For the text-containing cell, return its midpoint in [x, y] coordinate format. 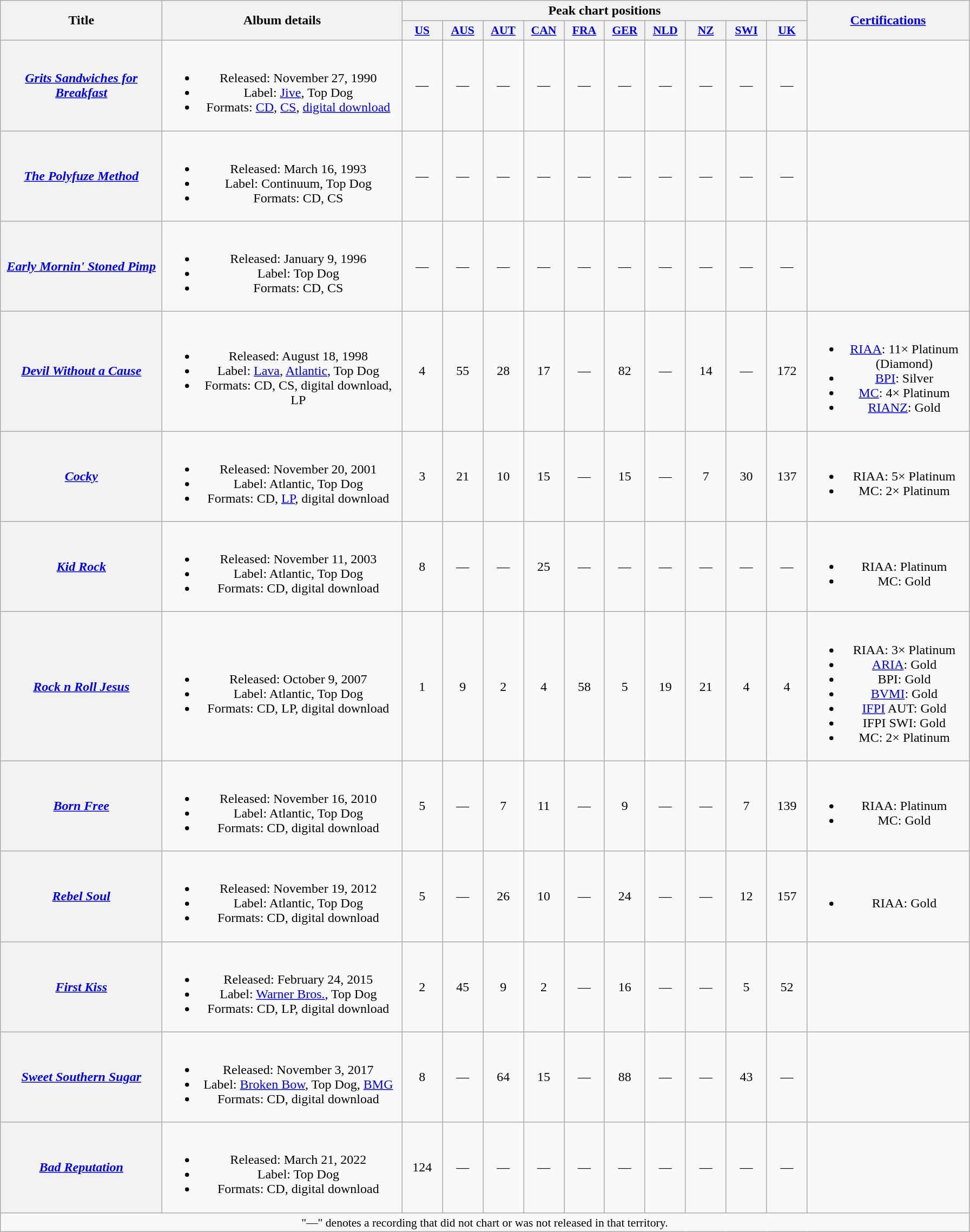
Certifications [888, 21]
Title [81, 21]
Peak chart positions [605, 11]
25 [544, 567]
55 [463, 371]
Devil Without a Cause [81, 371]
1 [422, 686]
SWI [747, 31]
157 [787, 896]
US [422, 31]
AUS [463, 31]
Kid Rock [81, 567]
NLD [665, 31]
172 [787, 371]
137 [787, 476]
30 [747, 476]
14 [705, 371]
64 [503, 1077]
RIAA: 3× PlatinumARIA: GoldBPI: GoldBVMI: GoldIFPI AUT: GoldIFPI SWI: GoldMC: 2× Platinum [888, 686]
Released: February 24, 2015Label: Warner Bros., Top DogFormats: CD, LP, digital download [282, 987]
The Polyfuze Method [81, 176]
UK [787, 31]
AUT [503, 31]
52 [787, 987]
RIAA: Gold [888, 896]
3 [422, 476]
Released: October 9, 2007Label: Atlantic, Top DogFormats: CD, LP, digital download [282, 686]
Early Mornin' Stoned Pimp [81, 266]
GER [624, 31]
17 [544, 371]
Released: November 11, 2003Label: Atlantic, Top DogFormats: CD, digital download [282, 567]
Bad Reputation [81, 1168]
Released: November 16, 2010Label: Atlantic, Top DogFormats: CD, digital download [282, 806]
16 [624, 987]
88 [624, 1077]
82 [624, 371]
Rock n Roll Jesus [81, 686]
Released: March 16, 1993Label: Continuum, Top DogFormats: CD, CS [282, 176]
Released: January 9, 1996Label: Top DogFormats: CD, CS [282, 266]
Released: November 20, 2001Label: Atlantic, Top DogFormats: CD, LP, digital download [282, 476]
"—" denotes a recording that did not chart or was not released in that territory. [485, 1222]
58 [584, 686]
45 [463, 987]
12 [747, 896]
Sweet Southern Sugar [81, 1077]
Released: November 3, 2017Label: Broken Bow, Top Dog, BMGFormats: CD, digital download [282, 1077]
Released: November 27, 1990Label: Jive, Top DogFormats: CD, CS, digital download [282, 85]
CAN [544, 31]
Album details [282, 21]
Released: November 19, 2012Label: Atlantic, Top DogFormats: CD, digital download [282, 896]
11 [544, 806]
Released: August 18, 1998Label: Lava, Atlantic, Top DogFormats: CD, CS, digital download, LP [282, 371]
NZ [705, 31]
26 [503, 896]
Cocky [81, 476]
Rebel Soul [81, 896]
Born Free [81, 806]
124 [422, 1168]
Released: March 21, 2022Label: Top DogFormats: CD, digital download [282, 1168]
RIAA: 11× Platinum (Diamond)BPI: SilverMC: 4× PlatinumRIANZ: Gold [888, 371]
19 [665, 686]
24 [624, 896]
28 [503, 371]
RIAA: 5× PlatinumMC: 2× Platinum [888, 476]
Grits Sandwiches for Breakfast [81, 85]
43 [747, 1077]
FRA [584, 31]
First Kiss [81, 987]
139 [787, 806]
